Extract the (x, y) coordinate from the center of the cell holding the provided text.  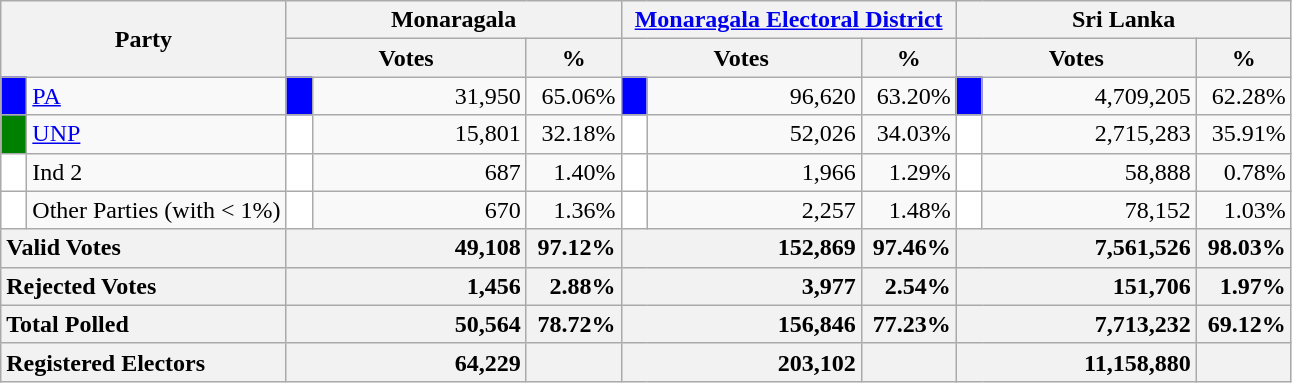
77.23% (908, 324)
1.29% (908, 172)
97.46% (908, 248)
4,709,205 (1089, 96)
1.48% (908, 210)
62.28% (1244, 96)
3,977 (741, 286)
31,950 (419, 96)
Monaragala (454, 20)
78.72% (574, 324)
1,966 (754, 172)
Rejected Votes (144, 286)
2.54% (908, 286)
64,229 (406, 362)
687 (419, 172)
15,801 (419, 134)
PA (156, 96)
78,152 (1089, 210)
2.88% (574, 286)
50,564 (406, 324)
58,888 (1089, 172)
Valid Votes (144, 248)
Total Polled (144, 324)
Ind 2 (156, 172)
Other Parties (with < 1%) (156, 210)
32.18% (574, 134)
Registered Electors (144, 362)
152,869 (741, 248)
1.03% (1244, 210)
1,456 (406, 286)
97.12% (574, 248)
156,846 (741, 324)
69.12% (1244, 324)
2,715,283 (1089, 134)
Party (144, 39)
49,108 (406, 248)
98.03% (1244, 248)
52,026 (754, 134)
65.06% (574, 96)
2,257 (754, 210)
11,158,880 (1076, 362)
96,620 (754, 96)
151,706 (1076, 286)
1.97% (1244, 286)
Sri Lanka (1124, 20)
63.20% (908, 96)
1.40% (574, 172)
34.03% (908, 134)
35.91% (1244, 134)
1.36% (574, 210)
Monaragala Electoral District (788, 20)
0.78% (1244, 172)
7,561,526 (1076, 248)
UNP (156, 134)
670 (419, 210)
203,102 (741, 362)
7,713,232 (1076, 324)
